Determine the (x, y) coordinate at the center of the cell enclosing the given text.  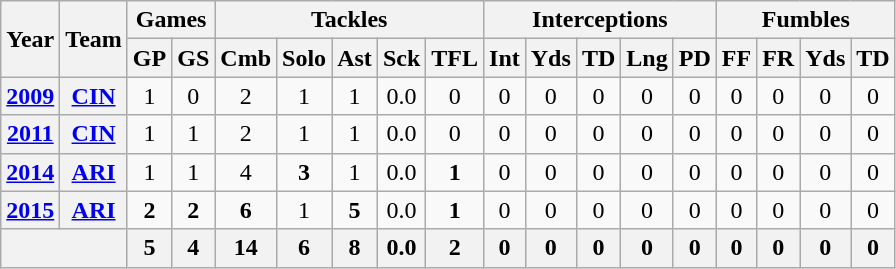
GP (149, 58)
Fumbles (806, 20)
Cmb (246, 58)
PD (694, 58)
FF (736, 58)
Sck (401, 58)
3 (304, 172)
TFL (455, 58)
Ast (355, 58)
2011 (30, 134)
Lng (647, 58)
Tackles (350, 20)
Team (94, 39)
8 (355, 248)
2014 (30, 172)
2009 (30, 96)
Year (30, 39)
GS (194, 58)
Solo (304, 58)
Interceptions (600, 20)
14 (246, 248)
2015 (30, 210)
Int (505, 58)
Games (170, 20)
FR (778, 58)
